Determine the (x, y) coordinate at the center of the cell enclosing the given text.  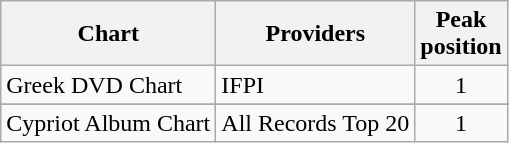
Peakposition (461, 34)
IFPI (316, 85)
All Records Top 20 (316, 123)
Greek DVD Chart (108, 85)
Cypriot Album Chart (108, 123)
Chart (108, 34)
Providers (316, 34)
